Return (X, Y) of the center of cell containing provided text 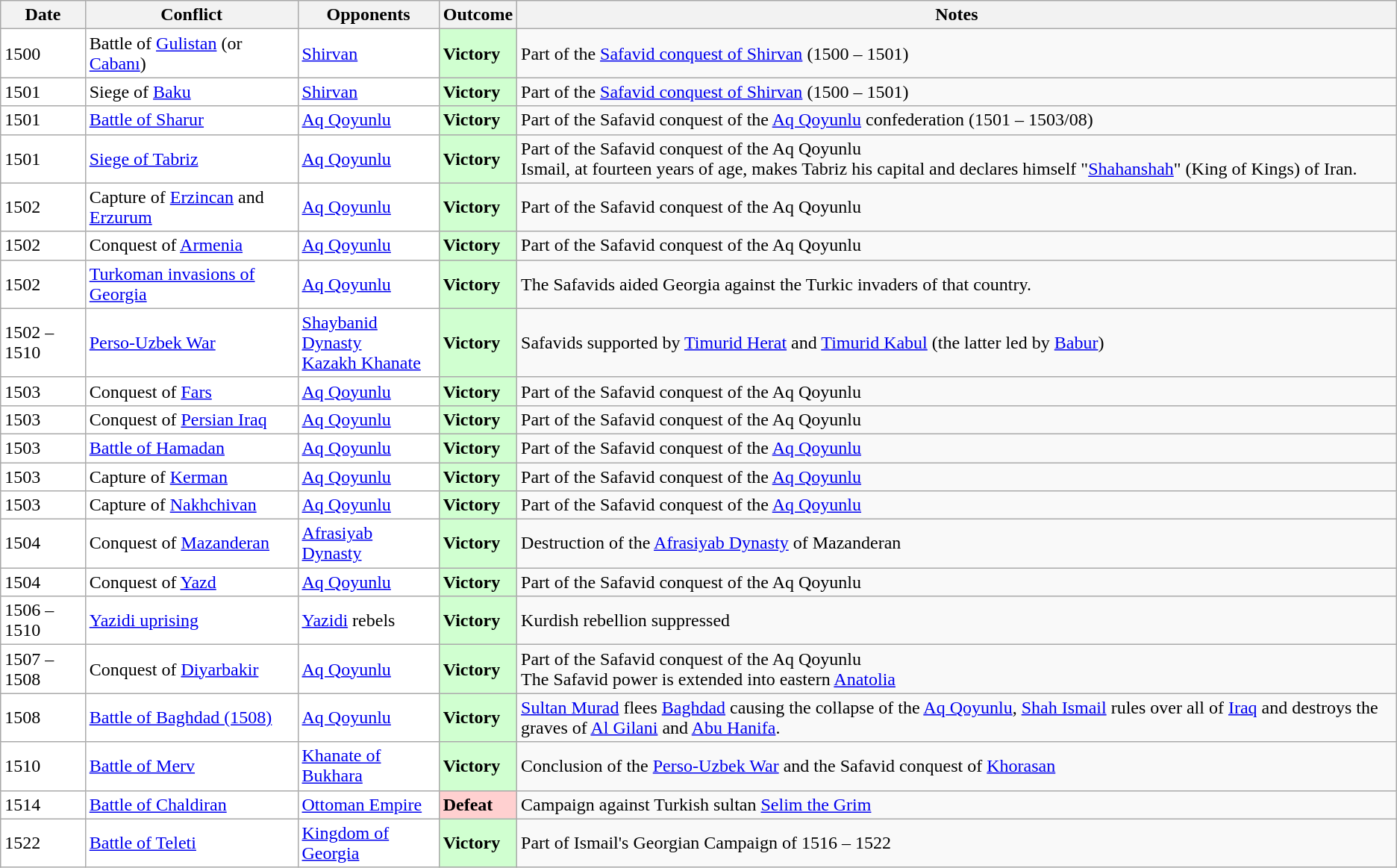
Conclusion of the Perso-Uzbek War and the Safavid conquest of Khorasan (957, 766)
The Safavids aided Georgia against the Turkic invaders of that country. (957, 284)
1506 – 1510 (43, 621)
1507 – 1508 (43, 669)
1500 (43, 54)
Conquest of Armenia (191, 246)
Siege of Baku (191, 92)
Siege of Tabriz (191, 158)
Khanate of Bukhara (369, 766)
Battle of Hamadan (191, 448)
Kurdish rebellion suppressed (957, 621)
Battle of Chaldiran (191, 805)
Ottoman Empire (369, 805)
Safavids supported by Timurid Herat and Timurid Kabul (the latter led by Babur) (957, 343)
Conquest of Yazd (191, 582)
Kingdom of Georgia (369, 843)
Part of the Safavid conquest of the Aq QoyunluThe Safavid power is extended into eastern Anatolia (957, 669)
1522 (43, 843)
Battle of Teleti (191, 843)
Conquest of Mazanderan (191, 543)
Campaign against Turkish sultan Selim the Grim (957, 805)
Capture of Nakhchivan (191, 505)
Conflict (191, 15)
Conquest of Diyarbakir (191, 669)
Yazidi uprising (191, 621)
1502 – 1510 (43, 343)
Conquest of Persian Iraq (191, 419)
Opponents (369, 15)
Battle of Gulistan (or Cabanı) (191, 54)
Defeat (478, 805)
Turkoman invasions of Georgia (191, 284)
Battle of Sharur (191, 120)
Yazidi rebels (369, 621)
Notes (957, 15)
Battle of Merv (191, 766)
Capture of Erzincan and Erzurum (191, 207)
Outcome (478, 15)
Capture of Kerman (191, 477)
Shaybanid DynastyKazakh Khanate (369, 343)
Part of the Safavid conquest of the Aq Qoyunlu confederation (1501 – 1503/08) (957, 120)
Destruction of the Afrasiyab Dynasty of Mazanderan (957, 543)
Date (43, 15)
1514 (43, 805)
1508 (43, 718)
Conquest of Fars (191, 391)
Battle of Baghdad (1508) (191, 718)
Perso-Uzbek War (191, 343)
Afrasiyab Dynasty (369, 543)
1510 (43, 766)
Part of Ismail's Georgian Campaign of 1516 – 1522 (957, 843)
